Pinpoint the cell where the given text exists, returning its [X, Y] midpoint coordinate. 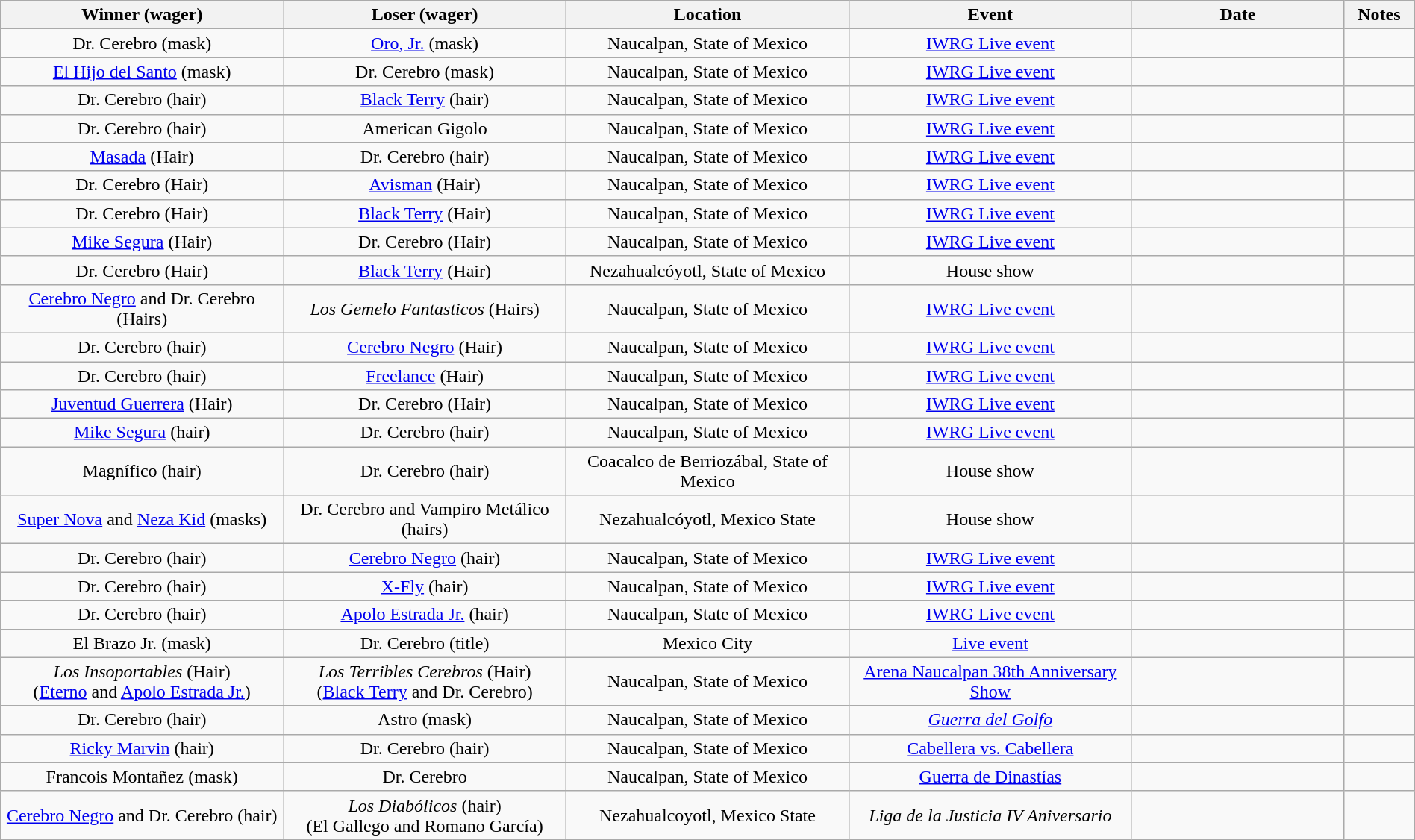
Magnífico (hair) [142, 471]
Notes [1379, 15]
Liga de la Justicia IV Aniversario [990, 815]
Francois Montañez (mask) [142, 777]
Cerebro Negro and Dr. Cerebro (Hairs) [142, 309]
Juventud Guerrera (Hair) [142, 404]
Guerra de Dinastías [990, 777]
Nezahualcoyotl, Mexico State [707, 815]
Apolo Estrada Jr. (hair) [425, 615]
Ricky Marvin (hair) [142, 748]
Live event [990, 643]
Dr. Cerebro [425, 777]
American Gigolo [425, 128]
Mexico City [707, 643]
Los Terribles Cerebros (Hair)(Black Terry and Dr. Cerebro) [425, 682]
Cerebro Negro and Dr. Cerebro (hair) [142, 815]
Cerebro Negro (hair) [425, 558]
X-Fly (hair) [425, 586]
Los Insoportables (Hair)(Eterno and Apolo Estrada Jr.) [142, 682]
Nezahualcóyotl, Mexico State [707, 519]
Los Diabólicos (hair)(El Gallego and Romano García) [425, 815]
Los Gemelo Fantasticos (Hairs) [425, 309]
Oro, Jr. (mask) [425, 43]
Guerra del Golfo [990, 720]
El Hijo del Santo (mask) [142, 72]
Freelance (Hair) [425, 375]
Coacalco de Berriozábal, State of Mexico [707, 471]
Winner (wager) [142, 15]
Avisman (Hair) [425, 185]
Masada (Hair) [142, 157]
Cabellera vs. Cabellera [990, 748]
Black Terry (hair) [425, 100]
Dr. Cerebro and Vampiro Metálico (hairs) [425, 519]
Mike Segura (Hair) [142, 242]
Date [1237, 15]
Cerebro Negro (Hair) [425, 347]
Arena Naucalpan 38th Anniversary Show [990, 682]
Dr. Cerebro (title) [425, 643]
Nezahualcóyotl, State of Mexico [707, 270]
Loser (wager) [425, 15]
Super Nova and Neza Kid (masks) [142, 519]
Astro (mask) [425, 720]
El Brazo Jr. (mask) [142, 643]
Event [990, 15]
Mike Segura (hair) [142, 433]
Location [707, 15]
